Return (X, Y) of the center of cell containing provided text 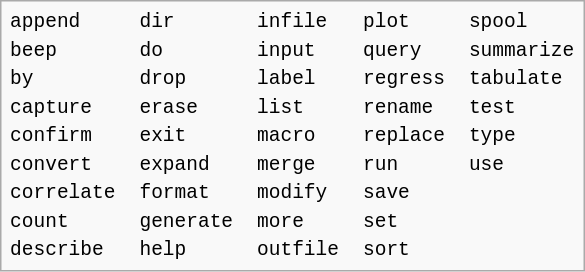
drop (178, 79)
expand (178, 165)
merge (290, 165)
modify (290, 193)
dir (178, 22)
regress (394, 79)
use (512, 165)
do (178, 51)
replace (394, 136)
generate (178, 222)
macro (290, 136)
by (63, 79)
capture (63, 108)
query (394, 51)
describe (63, 250)
spool (512, 22)
plot (394, 22)
confirm (63, 136)
type (512, 136)
list (290, 108)
set (394, 222)
run (394, 165)
erase (178, 108)
tabulate (512, 79)
infile (290, 22)
correlate (63, 193)
test (512, 108)
exit (178, 136)
label (290, 79)
count (63, 222)
beep (63, 51)
rename (394, 108)
convert (63, 165)
help (178, 250)
sort (394, 250)
more (290, 222)
save (394, 193)
summarize (512, 51)
append (63, 22)
outfile (290, 250)
format (178, 193)
input (290, 51)
